Return the (X, Y) coordinate for the center point of the cell that contains the specified text.  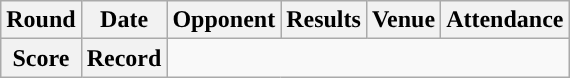
Results (324, 20)
Record (124, 58)
Attendance (505, 20)
Score (41, 58)
Venue (403, 20)
Date (124, 20)
Opponent (224, 20)
Round (41, 20)
